Locate the cell with the specified text and output its (X, Y) center coordinate. 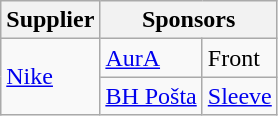
Supplier (50, 20)
Sponsors (188, 20)
AurA (151, 58)
Nike (50, 77)
BH Pošta (151, 96)
Sleeve (240, 96)
Front (240, 58)
